For the text-containing cell, return its midpoint in (X, Y) coordinate format. 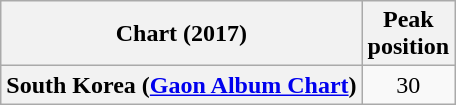
30 (408, 85)
South Korea (Gaon Album Chart) (182, 85)
Chart (2017) (182, 34)
Peakposition (408, 34)
